Extract the [x, y] coordinate from the center of the cell holding the provided text.  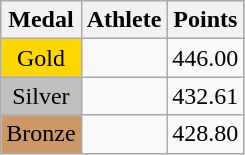
432.61 [206, 96]
Athlete [124, 20]
Medal [41, 20]
Silver [41, 96]
428.80 [206, 134]
446.00 [206, 58]
Gold [41, 58]
Bronze [41, 134]
Points [206, 20]
